Search for the cell housing the specified text and yield its [X, Y] center coordinate. 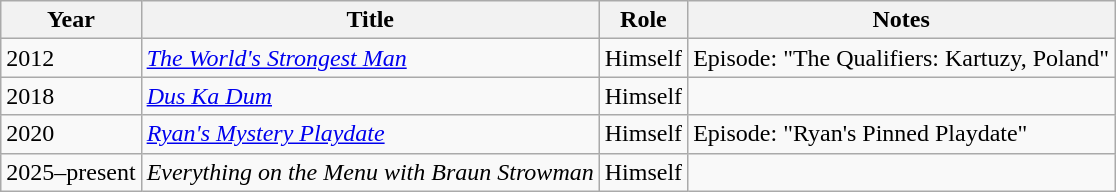
Episode: "Ryan's Pinned Playdate" [902, 134]
Everything on the Menu with Braun Strowman [370, 172]
Role [643, 20]
Dus Ka Dum [370, 96]
Episode: "The Qualifiers: Kartuzy, Poland" [902, 58]
The World's Strongest Man [370, 58]
2012 [71, 58]
Notes [902, 20]
2025–present [71, 172]
Year [71, 20]
2020 [71, 134]
Title [370, 20]
2018 [71, 96]
Ryan's Mystery Playdate [370, 134]
